Extract the [x, y] coordinate from the center of the cell holding the provided text.  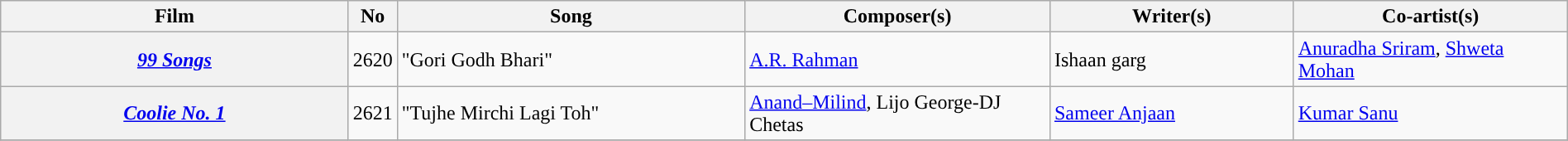
Sameer Anjaan [1171, 113]
99 Songs [174, 60]
No [372, 17]
2620 [372, 60]
2621 [372, 113]
Ishaan garg [1171, 60]
Anuradha Sriram, Shweta Mohan [1431, 60]
Song [571, 17]
Composer(s) [898, 17]
Kumar Sanu [1431, 113]
A.R. Rahman [898, 60]
Coolie No. 1 [174, 113]
"Tujhe Mirchi Lagi Toh" [571, 113]
Anand–Milind, Lijo George-DJ Chetas [898, 113]
"Gori Godh Bhari" [571, 60]
Co-artist(s) [1431, 17]
Film [174, 17]
Writer(s) [1171, 17]
